Capture the cell that displays the provided text and extract its (x, y) central coordinate. 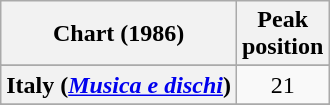
Chart (1986) (119, 34)
21 (282, 85)
Peakposition (282, 34)
Italy (Musica e dischi) (119, 85)
